Find where the given text appears and provide that cell's center as [x, y] coordinate. 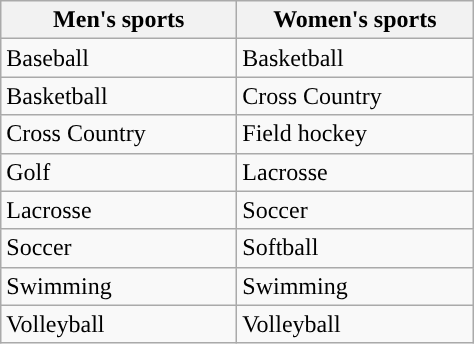
Softball [355, 248]
Women's sports [355, 20]
Baseball [119, 58]
Men's sports [119, 20]
Field hockey [355, 134]
Golf [119, 172]
